Provide the [X, Y] coordinate of the cell's center where the given text is located.  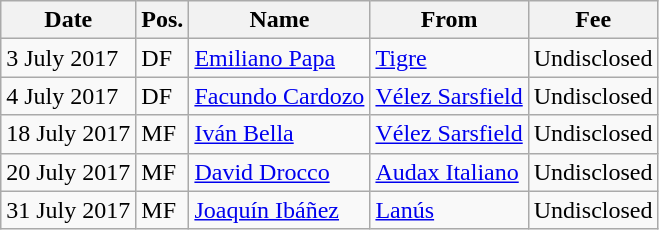
20 July 2017 [68, 172]
18 July 2017 [68, 134]
31 July 2017 [68, 210]
Fee [593, 20]
Tigre [449, 58]
4 July 2017 [68, 96]
Facundo Cardozo [280, 96]
Pos. [162, 20]
Joaquín Ibáñez [280, 210]
Audax Italiano [449, 172]
Name [280, 20]
Iván Bella [280, 134]
Date [68, 20]
3 July 2017 [68, 58]
From [449, 20]
Lanús [449, 210]
Emiliano Papa [280, 58]
David Drocco [280, 172]
